Output the [x, y] coordinate of the center of the cell containing the given text.  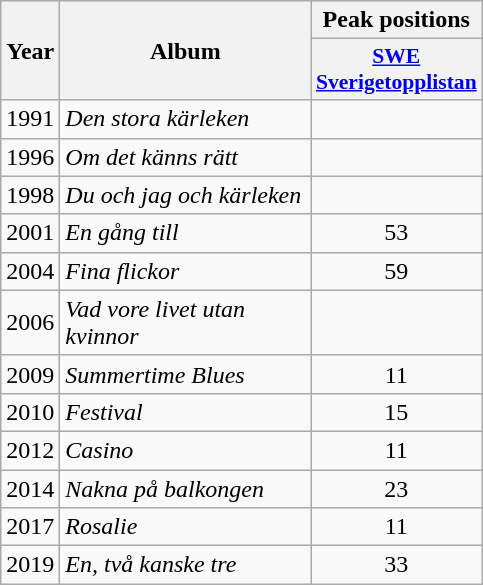
2004 [30, 271]
2009 [30, 374]
Festival [186, 412]
Peak positions [396, 20]
Du och jag och kärleken [186, 195]
Vad vore livet utan kvinnor [186, 322]
Om det känns rätt [186, 157]
2012 [30, 450]
1991 [30, 119]
2001 [30, 233]
En, två kanske tre [186, 565]
2010 [30, 412]
Summertime Blues [186, 374]
En gång till [186, 233]
Year [30, 50]
Album [186, 50]
2019 [30, 565]
1998 [30, 195]
Rosalie [186, 527]
15 [396, 412]
Casino [186, 450]
Den stora kärleken [186, 119]
2014 [30, 489]
23 [396, 489]
1996 [30, 157]
SWE Sverigetopplistan [396, 70]
Fina flickor [186, 271]
Nakna på balkongen [186, 489]
2006 [30, 322]
2017 [30, 527]
59 [396, 271]
33 [396, 565]
53 [396, 233]
